Return [X, Y] of the center of cell containing provided text 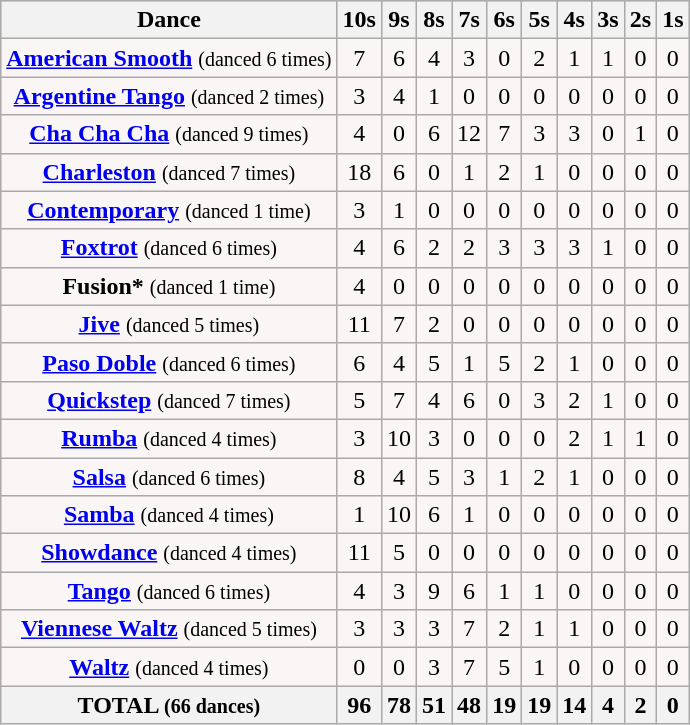
78 [398, 705]
Jive (danced 5 times) [169, 324]
Rumba (danced 4 times) [169, 438]
4s [574, 20]
8s [434, 20]
12 [470, 134]
Salsa (danced 6 times) [169, 477]
9 [434, 591]
7s [470, 20]
6s [504, 20]
2s [640, 20]
American Smooth (danced 6 times) [169, 58]
3s [608, 20]
96 [359, 705]
Fusion* (danced 1 time) [169, 286]
Quickstep (danced 7 times) [169, 400]
Charleston (danced 7 times) [169, 172]
Argentine Tango (danced 2 times) [169, 96]
TOTAL (66 dances) [169, 705]
Paso Doble (danced 6 times) [169, 362]
Tango (danced 6 times) [169, 591]
10s [359, 20]
Cha Cha Cha (danced 9 times) [169, 134]
Dance [169, 20]
Foxtrot (danced 6 times) [169, 248]
8 [359, 477]
Waltz (danced 4 times) [169, 667]
1s [673, 20]
14 [574, 705]
Samba (danced 4 times) [169, 515]
Contemporary (danced 1 time) [169, 210]
51 [434, 705]
Viennese Waltz (danced 5 times) [169, 629]
48 [470, 705]
Showdance (danced 4 times) [169, 553]
5s [540, 20]
18 [359, 172]
9s [398, 20]
